Return [x, y] of the center of cell containing provided text 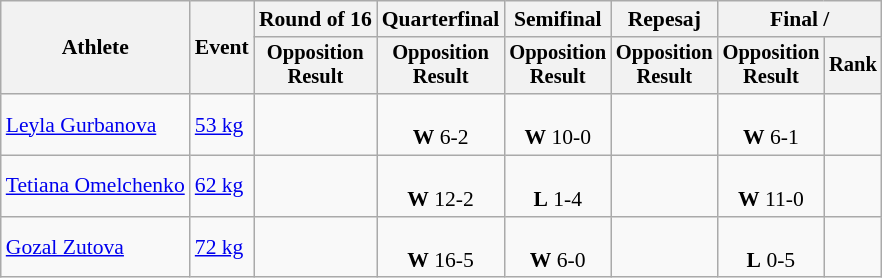
L 0-5 [772, 248]
72 kg [222, 248]
Leyla Gurbanova [96, 124]
W 11-0 [772, 186]
Rank [853, 66]
W 16-5 [441, 248]
W 10-0 [558, 124]
W 6-0 [558, 248]
W 12-2 [441, 186]
Quarterfinal [441, 19]
Athlete [96, 48]
62 kg [222, 186]
Semifinal [558, 19]
Tetiana Omelchenko [96, 186]
Round of 16 [316, 19]
Event [222, 48]
Gozal Zutova [96, 248]
W 6-2 [441, 124]
Final / [800, 19]
Repesaj [664, 19]
53 kg [222, 124]
W 6-1 [772, 124]
L 1-4 [558, 186]
